Provide the [x, y] coordinate of the cell's center where the given text is located.  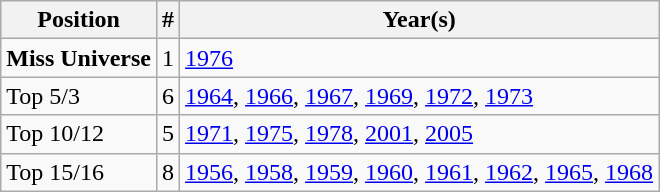
6 [168, 96]
1976 [420, 58]
1971, 1975, 1978, 2001, 2005 [420, 134]
Miss Universe [79, 58]
Top 15/16 [79, 172]
Position [79, 20]
1 [168, 58]
Top 5/3 [79, 96]
8 [168, 172]
1964, 1966, 1967, 1969, 1972, 1973 [420, 96]
Year(s) [420, 20]
5 [168, 134]
Top 10/12 [79, 134]
# [168, 20]
1956, 1958, 1959, 1960, 1961, 1962, 1965, 1968 [420, 172]
